Search for the cell housing the specified text and yield its [X, Y] center coordinate. 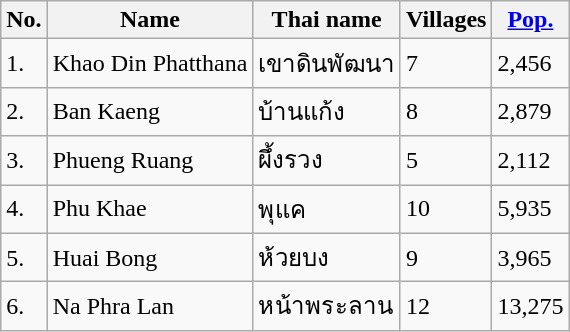
Ban Kaeng [150, 112]
บ้านแก้ง [327, 112]
ห้วยบง [327, 258]
Villages [446, 20]
8 [446, 112]
7 [446, 64]
4. [24, 208]
2,456 [530, 64]
13,275 [530, 306]
12 [446, 306]
พุแค [327, 208]
9 [446, 258]
10 [446, 208]
5. [24, 258]
Phueng Ruang [150, 160]
Huai Bong [150, 258]
6. [24, 306]
2,112 [530, 160]
Pop. [530, 20]
3,965 [530, 258]
2. [24, 112]
ผึ้งรวง [327, 160]
หน้าพระลาน [327, 306]
5 [446, 160]
5,935 [530, 208]
Na Phra Lan [150, 306]
Name [150, 20]
1. [24, 64]
เขาดินพัฒนา [327, 64]
Phu Khae [150, 208]
2,879 [530, 112]
Thai name [327, 20]
No. [24, 20]
Khao Din Phatthana [150, 64]
3. [24, 160]
